Return (X, Y) of the center of cell containing provided text 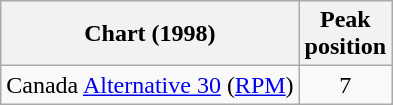
Peakposition (345, 34)
7 (345, 85)
Chart (1998) (150, 34)
Canada Alternative 30 (RPM) (150, 85)
